Extract the (x, y) coordinate from the center of the cell holding the provided text.  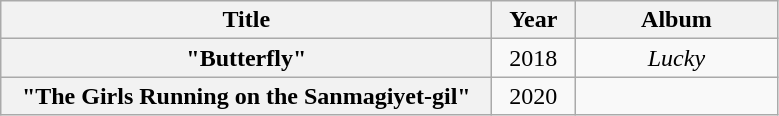
2018 (534, 58)
Title (246, 20)
2020 (534, 96)
"Butterfly" (246, 58)
"The Girls Running on the Sanmagiyet-gil" (246, 96)
Album (676, 20)
Lucky (676, 58)
Year (534, 20)
